Capture the cell that displays the provided text and extract its [X, Y] central coordinate. 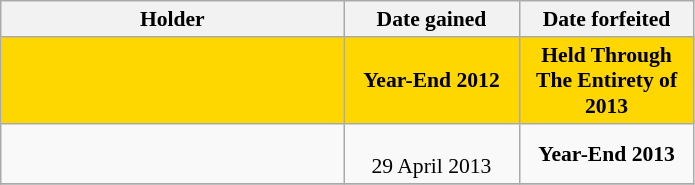
Held Through The Entirety of 2013 [606, 80]
Year-End 2012 [432, 80]
Holder [172, 19]
Date gained [432, 19]
Year-End 2013 [606, 154]
29 April 2013 [432, 154]
Date forfeited [606, 19]
